Identify which cell holds the provided text, then report its [X, Y] central coordinate. 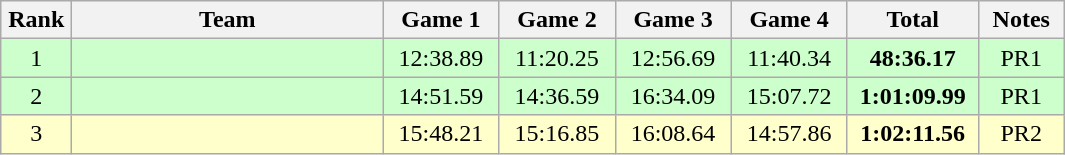
1:02:11.56 [912, 134]
14:36.59 [557, 96]
Team [228, 20]
12:56.69 [673, 58]
2 [36, 96]
48:36.17 [912, 58]
Notes [1021, 20]
15:16.85 [557, 134]
1:01:09.99 [912, 96]
Game 3 [673, 20]
Total [912, 20]
Rank [36, 20]
16:34.09 [673, 96]
15:07.72 [789, 96]
12:38.89 [441, 58]
16:08.64 [673, 134]
Game 2 [557, 20]
11:20.25 [557, 58]
1 [36, 58]
Game 1 [441, 20]
14:57.86 [789, 134]
15:48.21 [441, 134]
PR2 [1021, 134]
3 [36, 134]
14:51.59 [441, 96]
11:40.34 [789, 58]
Game 4 [789, 20]
